Scan for the cell matching the given text and deliver its [x, y] coordinate at center. 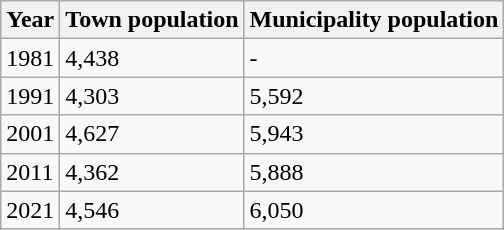
Year [30, 20]
5,943 [374, 134]
1991 [30, 96]
Municipality population [374, 20]
2021 [30, 210]
4,362 [152, 172]
4,438 [152, 58]
- [374, 58]
2011 [30, 172]
5,592 [374, 96]
4,627 [152, 134]
6,050 [374, 210]
5,888 [374, 172]
1981 [30, 58]
4,303 [152, 96]
4,546 [152, 210]
2001 [30, 134]
Town population [152, 20]
